For the text-containing cell, return its midpoint in [X, Y] coordinate format. 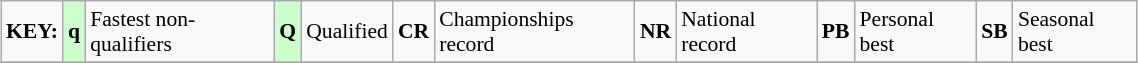
Fastest non-qualifiers [180, 32]
Seasonal best [1075, 32]
q [74, 32]
National record [746, 32]
CR [414, 32]
SB [994, 32]
Qualified [347, 32]
NR [656, 32]
PB [836, 32]
Q [288, 32]
Personal best [916, 32]
Championships record [534, 32]
KEY: [32, 32]
